Determine the (x, y) coordinate at the center of the cell enclosing the given text.  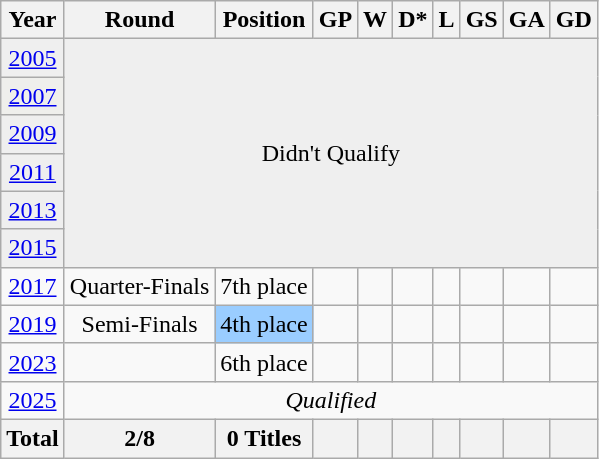
D* (413, 20)
2023 (33, 362)
GS (482, 20)
W (376, 20)
Position (264, 20)
Quarter-Finals (140, 286)
Total (33, 438)
2017 (33, 286)
GA (526, 20)
Semi-Finals (140, 324)
2005 (33, 58)
2011 (33, 172)
GP (335, 20)
Round (140, 20)
L (446, 20)
GD (574, 20)
2025 (33, 400)
Qualified (330, 400)
Didn't Qualify (330, 153)
2007 (33, 96)
2/8 (140, 438)
2013 (33, 210)
2015 (33, 248)
4th place (264, 324)
2009 (33, 134)
7th place (264, 286)
0 Titles (264, 438)
Year (33, 20)
6th place (264, 362)
2019 (33, 324)
